Output the [x, y] coordinate of the center of the cell containing the given text.  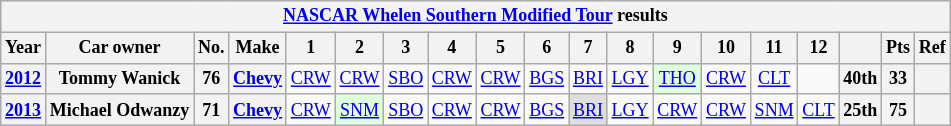
12 [818, 48]
Tommy Wanick [119, 78]
8 [630, 48]
9 [678, 48]
33 [898, 78]
76 [212, 78]
6 [547, 48]
75 [898, 110]
11 [774, 48]
1 [310, 48]
40th [860, 78]
4 [452, 48]
Pts [898, 48]
NASCAR Whelen Southern Modified Tour results [476, 16]
2013 [24, 110]
7 [588, 48]
5 [500, 48]
Car owner [119, 48]
THO [678, 78]
Michael Odwanzy [119, 110]
Year [24, 48]
71 [212, 110]
Make [258, 48]
2012 [24, 78]
10 [726, 48]
2 [360, 48]
Ref [932, 48]
3 [406, 48]
No. [212, 48]
25th [860, 110]
